Return the [x, y] coordinate for the center point of the cell that contains the specified text.  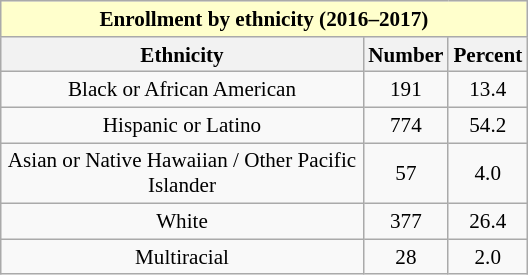
White [182, 222]
13.4 [488, 90]
57 [406, 174]
Enrollment by ethnicity (2016–2017) [264, 18]
Black or African American [182, 90]
26.4 [488, 222]
Number [406, 54]
2.0 [488, 256]
Multiracial [182, 256]
774 [406, 124]
4.0 [488, 174]
191 [406, 90]
28 [406, 256]
Percent [488, 54]
54.2 [488, 124]
Ethnicity [182, 54]
377 [406, 222]
Hispanic or Latino [182, 124]
Asian or Native Hawaiian / Other Pacific Islander [182, 174]
